Scan for the cell matching the given text and deliver its (x, y) coordinate at center. 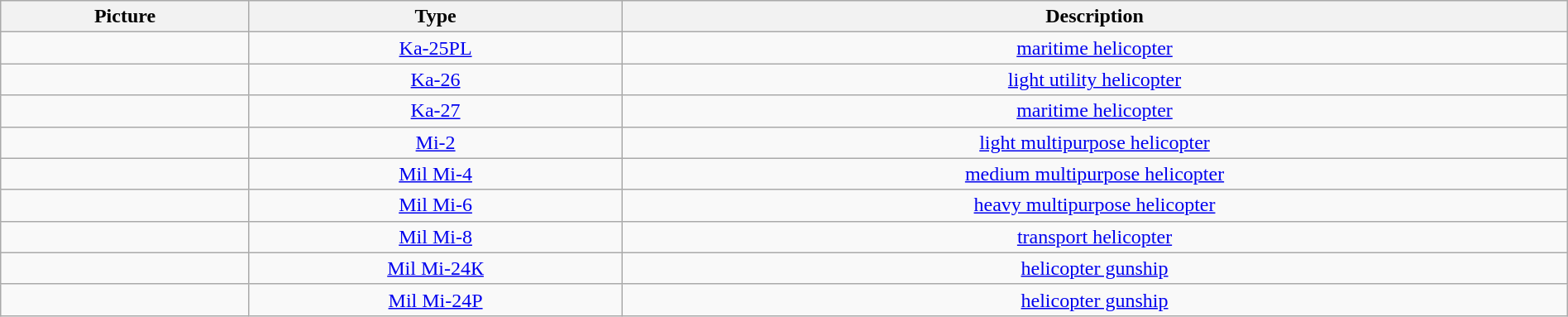
medium multipurpose helicopter (1095, 174)
light multipurpose helicopter (1095, 142)
Mil Mi-24Р (435, 300)
Ka-26 (435, 79)
Mil Mi-8 (435, 237)
Mi-2 (435, 142)
Picture (126, 17)
Type (435, 17)
Mil Mi-6 (435, 205)
transport helicopter (1095, 237)
Ka-27 (435, 111)
Mil Mi-4 (435, 174)
heavy multipurpose helicopter (1095, 205)
light utility helicopter (1095, 79)
Description (1095, 17)
Mil Mi-24К (435, 268)
Ka-25PL (435, 48)
